Locate the cell with the specified text and output its (x, y) center coordinate. 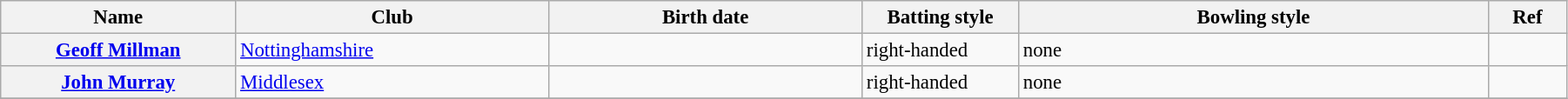
Name (118, 17)
Ref (1527, 17)
Nottinghamshire (392, 50)
Middlesex (392, 82)
Geoff Millman (118, 50)
Birth date (706, 17)
Club (392, 17)
Bowling style (1254, 17)
John Murray (118, 82)
Batting style (941, 17)
